Identify which cell holds the provided text, then report its [X, Y] central coordinate. 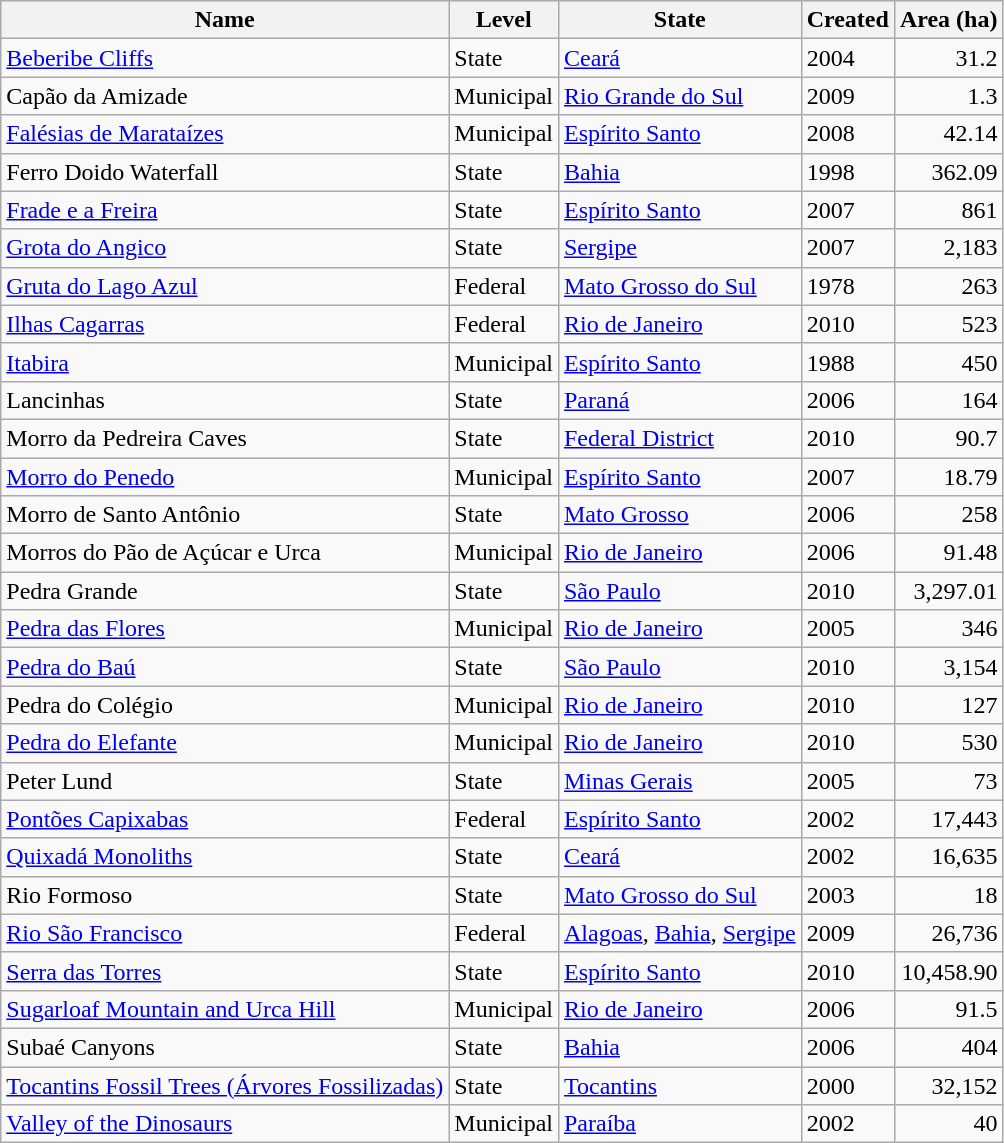
Beberibe Cliffs [225, 58]
Ilhas Cagarras [225, 324]
Valley of the Dinosaurs [225, 1124]
Itabira [225, 362]
530 [948, 743]
861 [948, 210]
Sergipe [680, 248]
3,297.01 [948, 591]
42.14 [948, 134]
Rio Formoso [225, 895]
Created [848, 20]
346 [948, 629]
258 [948, 515]
32,152 [948, 1085]
Paraíba [680, 1124]
362.09 [948, 172]
Pedra Grande [225, 591]
Morro do Penedo [225, 477]
Gruta do Lago Azul [225, 286]
Pedra do Colégio [225, 705]
Tocantins [680, 1085]
1.3 [948, 96]
10,458.90 [948, 971]
Pedra das Flores [225, 629]
263 [948, 286]
Frade e a Freira [225, 210]
18.79 [948, 477]
26,736 [948, 933]
2000 [848, 1085]
Ferro Doido Waterfall [225, 172]
Level [504, 20]
2008 [848, 134]
Paraná [680, 400]
523 [948, 324]
91.5 [948, 1009]
164 [948, 400]
90.7 [948, 438]
Rio São Francisco [225, 933]
Pedra do Elefante [225, 743]
Mato Grosso [680, 515]
Name [225, 20]
Federal District [680, 438]
2,183 [948, 248]
Falésias de Marataízes [225, 134]
17,443 [948, 819]
450 [948, 362]
Pontões Capixabas [225, 819]
3,154 [948, 667]
Grota do Angico [225, 248]
16,635 [948, 857]
Minas Gerais [680, 781]
Peter Lund [225, 781]
1988 [848, 362]
2003 [848, 895]
1998 [848, 172]
Tocantins Fossil Trees (Árvores Fossilizadas) [225, 1085]
Morros do Pão de Açúcar e Urca [225, 553]
18 [948, 895]
Rio Grande do Sul [680, 96]
127 [948, 705]
Lancinhas [225, 400]
40 [948, 1124]
404 [948, 1047]
Quixadá Monoliths [225, 857]
Area (ha) [948, 20]
Morro da Pedreira Caves [225, 438]
Pedra do Baú [225, 667]
Capão da Amizade [225, 96]
Subaé Canyons [225, 1047]
Sugarloaf Mountain and Urca Hill [225, 1009]
73 [948, 781]
Morro de Santo Antônio [225, 515]
Serra das Torres [225, 971]
1978 [848, 286]
91.48 [948, 553]
31.2 [948, 58]
2004 [848, 58]
Alagoas, Bahia, Sergipe [680, 933]
